Detect which cell encompasses the target text, then output its (x, y) center coordinate. 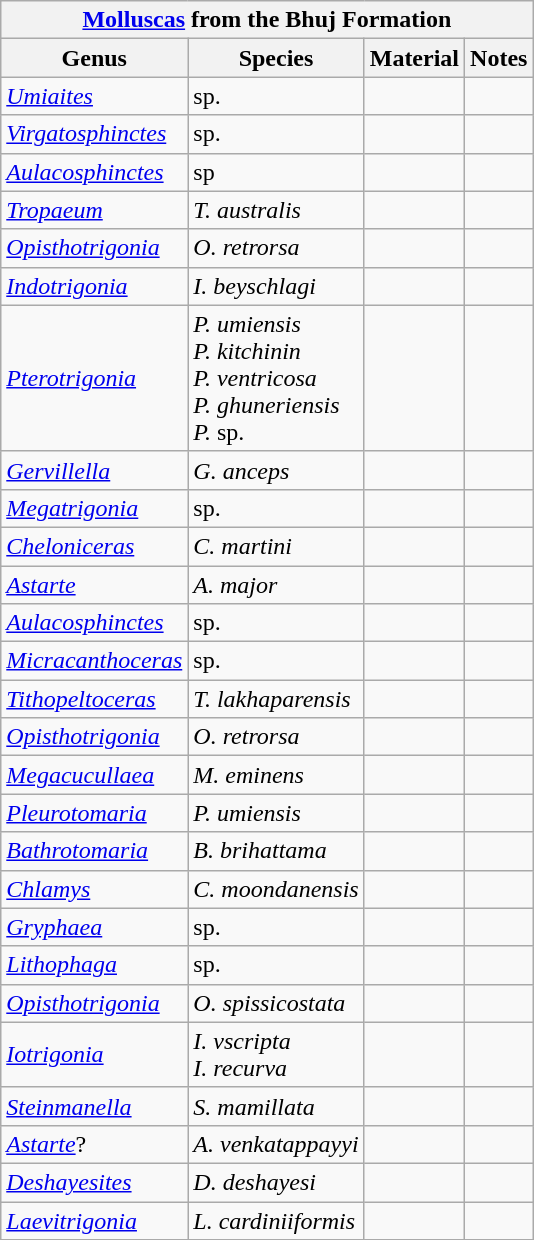
I. beyschlagi (276, 286)
Bathrotomaria (94, 851)
Genus (94, 58)
L. cardiniiformis (276, 1221)
sp (276, 172)
I. vscriptaI. recurva (276, 1054)
Megatrigonia (94, 508)
Umiaites (94, 96)
Indotrigonia (94, 286)
Laevitrigonia (94, 1221)
Lithophaga (94, 965)
Virgatosphinctes (94, 134)
Astarte (94, 585)
G. anceps (276, 470)
Pleurotomaria (94, 813)
T. lakhaparensis (276, 699)
M. eminens (276, 775)
Cheloniceras (94, 546)
Gryphaea (94, 927)
Iotrigonia (94, 1054)
Deshayesites (94, 1182)
Species (276, 58)
B. brihattama (276, 851)
Astarte? (94, 1144)
Steinmanella (94, 1106)
D. deshayesi (276, 1182)
P. umiensis (276, 813)
O. spissicostata (276, 1003)
Tithopeltoceras (94, 699)
T. australis (276, 210)
Megacucullaea (94, 775)
Tropaeum (94, 210)
Chlamys (94, 889)
Notes (499, 58)
Pterotrigonia (94, 378)
A. major (276, 585)
C. martini (276, 546)
Material (414, 58)
P. umiensisP. kitchininP. ventricosaP. ghuneriensisP. sp. (276, 378)
Micracanthoceras (94, 661)
A. venkatappayyi (276, 1144)
Molluscas from the Bhuj Formation (267, 20)
C. moondanensis (276, 889)
Gervillella (94, 470)
S. mamillata (276, 1106)
